Extract the [x, y] coordinate from the center of the cell holding the provided text.  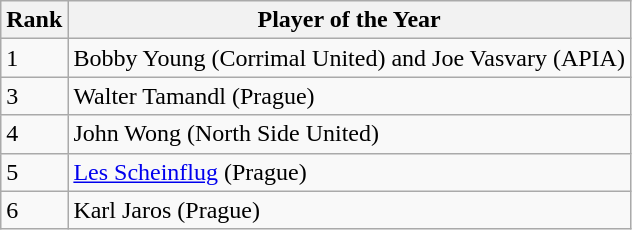
Player of the Year [350, 20]
Walter Tamandl (Prague) [350, 96]
6 [34, 210]
1 [34, 58]
Bobby Young (Corrimal United) and Joe Vasvary (APIA) [350, 58]
Rank [34, 20]
Karl Jaros (Prague) [350, 210]
4 [34, 134]
John Wong (North Side United) [350, 134]
5 [34, 172]
Les Scheinflug (Prague) [350, 172]
3 [34, 96]
